Extract the (X, Y) coordinate from the center of the cell holding the provided text.  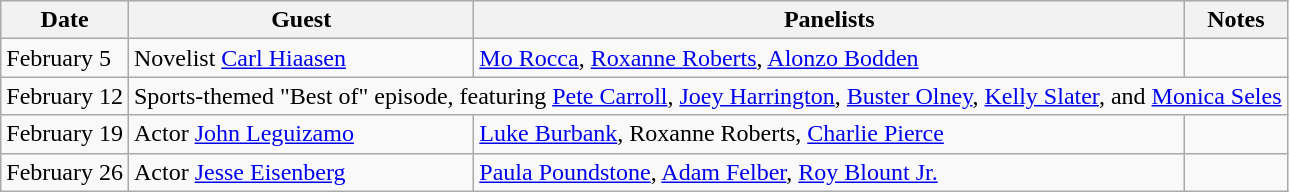
February 5 (65, 58)
February 12 (65, 96)
Luke Burbank, Roxanne Roberts, Charlie Pierce (830, 134)
Guest (300, 20)
Date (65, 20)
Mo Rocca, Roxanne Roberts, Alonzo Bodden (830, 58)
Notes (1236, 20)
February 26 (65, 172)
Actor Jesse Eisenberg (300, 172)
Novelist Carl Hiaasen (300, 58)
February 19 (65, 134)
Panelists (830, 20)
Paula Poundstone, Adam Felber, Roy Blount Jr. (830, 172)
Sports-themed "Best of" episode, featuring Pete Carroll, Joey Harrington, Buster Olney, Kelly Slater, and Monica Seles (708, 96)
Actor John Leguizamo (300, 134)
